Locate the cell with the specified text and output its (x, y) center coordinate. 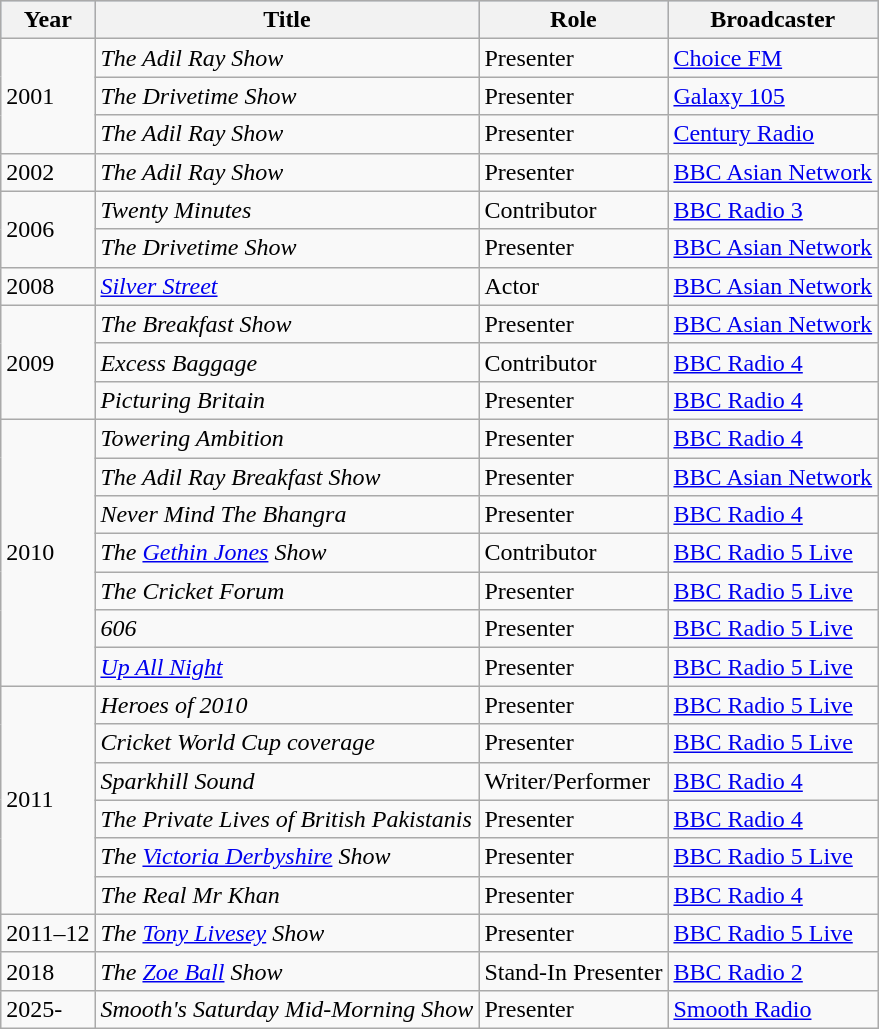
Role (574, 20)
Sparkhill Sound (287, 781)
Towering Ambition (287, 438)
The Cricket Forum (287, 591)
Heroes of 2010 (287, 705)
2018 (48, 971)
2008 (48, 286)
Choice FM (773, 58)
Cricket World Cup coverage (287, 743)
Smooth Radio (773, 1009)
The Adil Ray Breakfast Show (287, 477)
Stand-In Presenter (574, 971)
BBC Radio 2 (773, 971)
2009 (48, 362)
Broadcaster (773, 20)
Galaxy 105 (773, 96)
Actor (574, 286)
The Gethin Jones Show (287, 553)
Century Radio (773, 134)
The Zoe Ball Show (287, 971)
Silver Street (287, 286)
2025- (48, 1009)
2011–12 (48, 933)
BBC Radio 3 (773, 210)
2002 (48, 172)
Twenty Minutes (287, 210)
Excess Baggage (287, 362)
Up All Night (287, 667)
Writer/Performer (574, 781)
The Breakfast Show (287, 324)
The Tony Livesey Show (287, 933)
Picturing Britain (287, 400)
2006 (48, 229)
2011 (48, 800)
The Private Lives of British Pakistanis (287, 819)
Never Mind The Bhangra (287, 515)
The Real Mr Khan (287, 895)
2001 (48, 96)
Year (48, 20)
Title (287, 20)
Smooth's Saturday Mid-Morning Show (287, 1009)
The Victoria Derbyshire Show (287, 857)
2010 (48, 552)
606 (287, 629)
